Provide the [X, Y] coordinate of the cell's center where the given text is located.  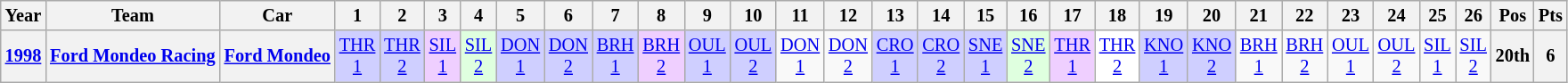
Pts [1550, 15]
9 [707, 15]
1998 [23, 56]
Pos [1513, 15]
14 [941, 15]
5 [520, 15]
10 [754, 15]
CRO1 [895, 56]
Car [278, 15]
3 [443, 15]
22 [1305, 15]
KNO1 [1164, 56]
20 [1212, 15]
16 [1028, 15]
23 [1351, 15]
17 [1072, 15]
15 [985, 15]
1 [357, 15]
11 [800, 15]
Ford Mondeo [278, 56]
Team [132, 15]
4 [478, 15]
13 [895, 15]
24 [1397, 15]
20th [1513, 56]
25 [1437, 15]
26 [1474, 15]
Ford Mondeo Racing [132, 56]
SNE1 [985, 56]
12 [848, 15]
2 [402, 15]
19 [1164, 15]
Year [23, 15]
KNO2 [1212, 56]
7 [616, 15]
21 [1259, 15]
18 [1117, 15]
CRO2 [941, 56]
SNE2 [1028, 56]
8 [661, 15]
